Return the [x, y] coordinate for the center point of the cell that contains the specified text.  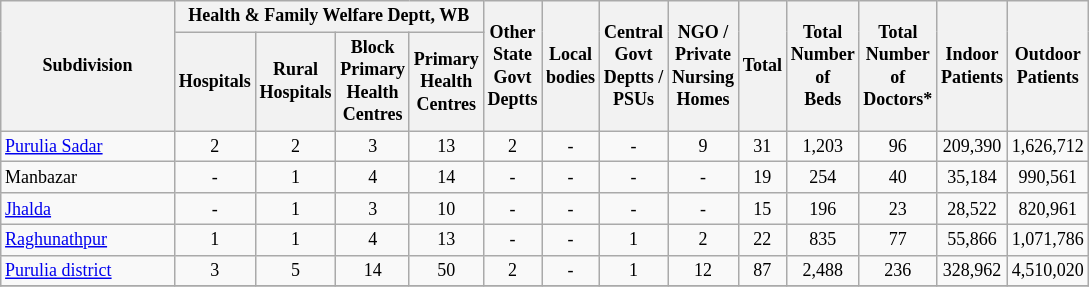
19 [762, 178]
Raghunathpur [88, 240]
Purulia district [88, 270]
Localbodies [571, 66]
96 [898, 146]
Total [762, 66]
820,961 [1048, 208]
196 [822, 208]
9 [704, 146]
Purulia Sadar [88, 146]
35,184 [972, 178]
990,561 [1048, 178]
OutdoorPatients [1048, 66]
Subdivision [88, 66]
NGO /PrivateNursingHomes [704, 66]
5 [296, 270]
2,488 [822, 270]
87 [762, 270]
22 [762, 240]
IndoorPatients [972, 66]
50 [446, 270]
40 [898, 178]
236 [898, 270]
328,962 [972, 270]
55,866 [972, 240]
TotalNumberofBeds [822, 66]
4,510,020 [1048, 270]
23 [898, 208]
10 [446, 208]
PrimaryHealthCentres [446, 82]
28,522 [972, 208]
CentralGovtDeptts /PSUs [633, 66]
Manbazar [88, 178]
TotalNumberofDoctors* [898, 66]
15 [762, 208]
Health & Family Welfare Deptt, WB [328, 16]
Hospitals [214, 82]
254 [822, 178]
BlockPrimaryHealthCentres [373, 82]
1,626,712 [1048, 146]
835 [822, 240]
209,390 [972, 146]
OtherStateGovtDeptts [512, 66]
Jhalda [88, 208]
RuralHospitals [296, 82]
12 [704, 270]
1,203 [822, 146]
31 [762, 146]
1,071,786 [1048, 240]
77 [898, 240]
